Capture the cell that displays the provided text and extract its (x, y) central coordinate. 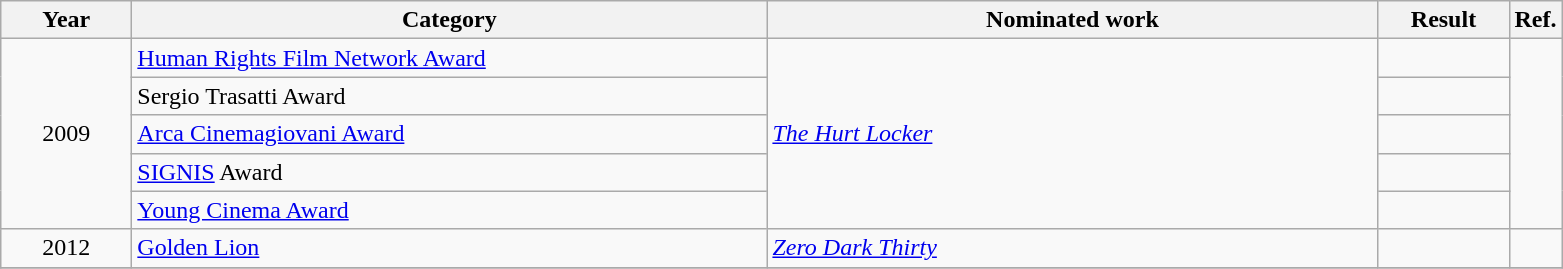
Young Cinema Award (450, 210)
Category (450, 20)
Result (1444, 20)
2009 (66, 134)
Human Rights Film Network Award (450, 58)
The Hurt Locker (1072, 134)
Sergio Trasatti Award (450, 96)
SIGNIS Award (450, 172)
Year (66, 20)
Zero Dark Thirty (1072, 248)
2012 (66, 248)
Golden Lion (450, 248)
Arca Cinemagiovani Award (450, 134)
Nominated work (1072, 20)
Ref. (1536, 20)
